Pinpoint the cell where the given text exists, returning its (X, Y) midpoint coordinate. 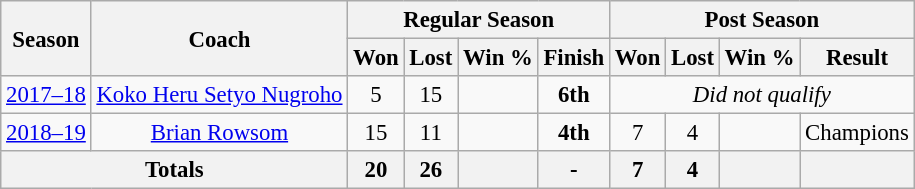
Brian Rowsom (220, 133)
5 (376, 95)
2018–19 (46, 133)
Regular Season (479, 20)
26 (431, 170)
Finish (574, 58)
Koko Heru Setyo Nugroho (220, 95)
- (574, 170)
Champions (857, 133)
11 (431, 133)
6th (574, 95)
2017–18 (46, 95)
Season (46, 38)
Post Season (762, 20)
4th (574, 133)
Coach (220, 38)
Did not qualify (762, 95)
Totals (174, 170)
20 (376, 170)
Result (857, 58)
